Search for the cell housing the specified text and yield its [x, y] center coordinate. 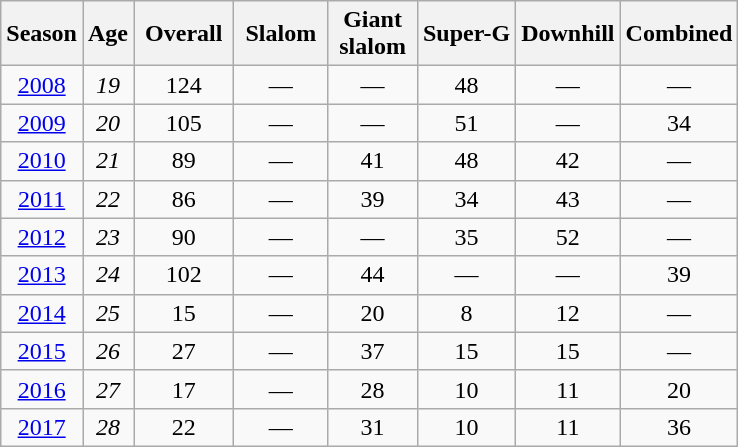
21 [108, 161]
2008 [42, 85]
2014 [42, 313]
105 [184, 123]
Overall [184, 34]
2011 [42, 199]
2012 [42, 237]
41 [373, 161]
36 [679, 427]
42 [568, 161]
Downhill [568, 34]
89 [184, 161]
52 [568, 237]
17 [184, 389]
2015 [42, 351]
12 [568, 313]
2010 [42, 161]
124 [184, 85]
Age [108, 34]
24 [108, 275]
Super-G [466, 34]
102 [184, 275]
51 [466, 123]
37 [373, 351]
23 [108, 237]
2017 [42, 427]
Giant slalom [373, 34]
26 [108, 351]
44 [373, 275]
43 [568, 199]
Season [42, 34]
31 [373, 427]
2016 [42, 389]
25 [108, 313]
2013 [42, 275]
35 [466, 237]
8 [466, 313]
Combined [679, 34]
86 [184, 199]
90 [184, 237]
19 [108, 85]
Slalom [281, 34]
2009 [42, 123]
